Capture the cell that displays the provided text and extract its (X, Y) central coordinate. 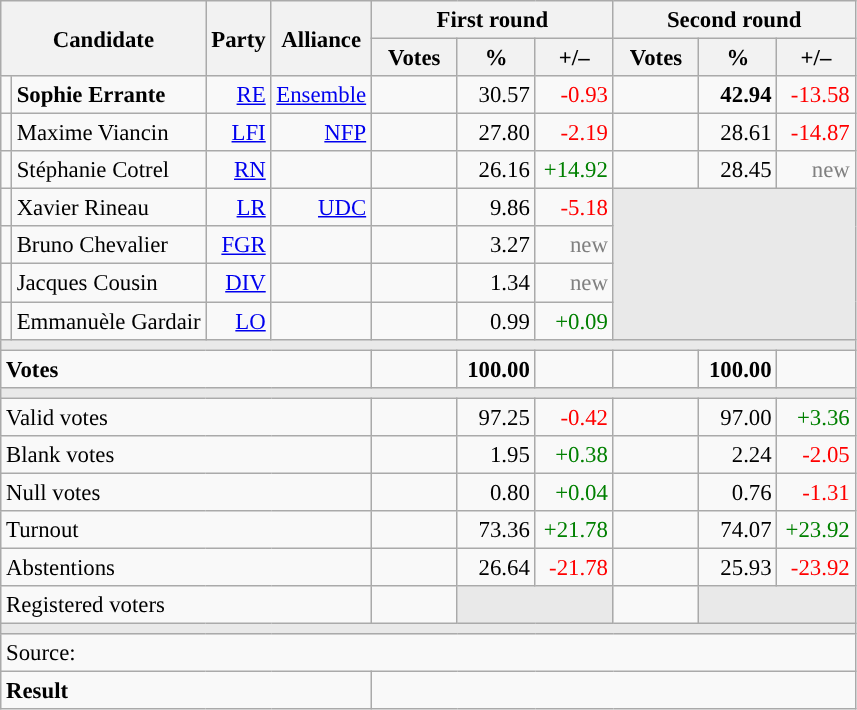
0.76 (738, 492)
NFP (321, 133)
-14.87 (816, 133)
28.61 (738, 133)
+3.36 (816, 417)
42.94 (738, 95)
73.36 (496, 530)
Xavier Rineau (108, 208)
UDC (321, 208)
+14.92 (574, 170)
Ensemble (321, 95)
Registered voters (186, 605)
0.80 (496, 492)
Turnout (186, 530)
97.25 (496, 417)
25.93 (738, 567)
1.95 (496, 455)
Source: (428, 653)
74.07 (738, 530)
LR (238, 208)
-2.19 (574, 133)
1.34 (496, 283)
26.16 (496, 170)
Blank votes (186, 455)
Maxime Viancin (108, 133)
-0.93 (574, 95)
+23.92 (816, 530)
Emmanuèle Gardair (108, 321)
+0.09 (574, 321)
FGR (238, 245)
Second round (734, 20)
-1.31 (816, 492)
27.80 (496, 133)
Valid votes (186, 417)
-21.78 (574, 567)
Jacques Cousin (108, 283)
First round (492, 20)
30.57 (496, 95)
+0.04 (574, 492)
RE (238, 95)
DIV (238, 283)
Bruno Chevalier (108, 245)
RN (238, 170)
Null votes (186, 492)
Sophie Errante (108, 95)
Alliance (321, 38)
9.86 (496, 208)
28.45 (738, 170)
+0.38 (574, 455)
3.27 (496, 245)
LO (238, 321)
Abstentions (186, 567)
-5.18 (574, 208)
26.64 (496, 567)
LFI (238, 133)
-23.92 (816, 567)
-13.58 (816, 95)
Party (238, 38)
97.00 (738, 417)
+21.78 (574, 530)
2.24 (738, 455)
-0.42 (574, 417)
Stéphanie Cotrel (108, 170)
-2.05 (816, 455)
Result (186, 691)
Candidate (104, 38)
0.99 (496, 321)
